For the text-containing cell, return its midpoint in [X, Y] coordinate format. 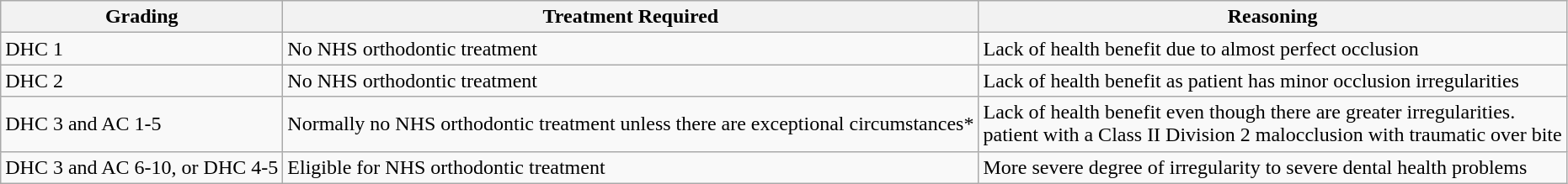
More severe degree of irregularity to severe dental health problems [1272, 167]
Treatment Required [631, 17]
DHC 3 and AC 1-5 [141, 124]
Lack of health benefit as patient has minor occlusion irregularities [1272, 81]
DHC 1 [141, 49]
Reasoning [1272, 17]
Grading [141, 17]
Lack of health benefit even though there are greater irregularities.patient with a Class II Division 2 malocclusion with traumatic over bite [1272, 124]
DHC 2 [141, 81]
DHC 3 and AC 6-10, or DHC 4-5 [141, 167]
Lack of health benefit due to almost perfect occlusion [1272, 49]
Normally no NHS orthodontic treatment unless there are exceptional circumstances* [631, 124]
Eligible for NHS orthodontic treatment [631, 167]
